Return the [x, y] coordinate for the center point of the cell that contains the specified text.  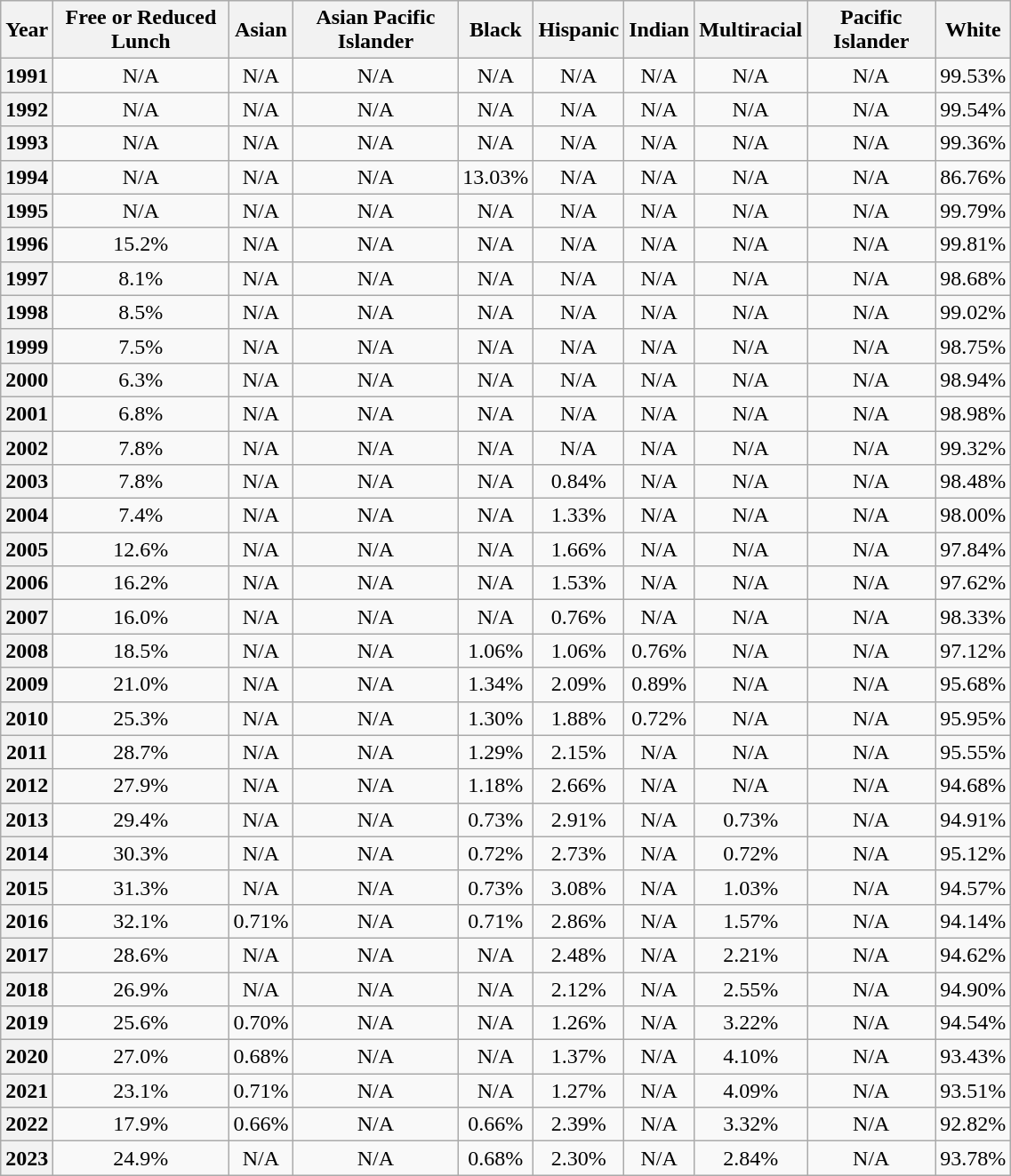
13.03% [496, 177]
1.30% [496, 718]
Year [27, 30]
3.22% [750, 1023]
25.6% [140, 1023]
28.6% [140, 955]
8.1% [140, 278]
93.78% [973, 1158]
1.33% [579, 516]
2012 [27, 786]
1996 [27, 244]
98.48% [973, 482]
2018 [27, 989]
94.54% [973, 1023]
1.27% [579, 1091]
0.84% [579, 482]
16.2% [140, 583]
2.86% [579, 921]
4.10% [750, 1057]
27.0% [140, 1057]
1.34% [496, 684]
2001 [27, 413]
2000 [27, 380]
32.1% [140, 921]
1.37% [579, 1057]
Asian [261, 30]
15.2% [140, 244]
0.89% [660, 684]
26.9% [140, 989]
1.29% [496, 752]
2014 [27, 853]
Hispanic [579, 30]
1991 [27, 76]
1999 [27, 346]
0.70% [261, 1023]
1993 [27, 143]
1992 [27, 109]
2017 [27, 955]
2003 [27, 482]
94.62% [973, 955]
4.09% [750, 1091]
2.66% [579, 786]
97.84% [973, 549]
98.33% [973, 617]
Pacific Islander [871, 30]
2008 [27, 651]
99.53% [973, 76]
3.08% [579, 887]
31.3% [140, 887]
21.0% [140, 684]
2.91% [579, 820]
2006 [27, 583]
6.3% [140, 380]
1997 [27, 278]
27.9% [140, 786]
97.12% [973, 651]
1.03% [750, 887]
2.15% [579, 752]
1.18% [496, 786]
17.9% [140, 1124]
2.30% [579, 1158]
2016 [27, 921]
30.3% [140, 853]
2.09% [579, 684]
29.4% [140, 820]
94.57% [973, 887]
94.91% [973, 820]
99.36% [973, 143]
White [973, 30]
1.53% [579, 583]
98.98% [973, 413]
95.55% [973, 752]
2.55% [750, 989]
2.73% [579, 853]
2.84% [750, 1158]
6.8% [140, 413]
98.75% [973, 346]
16.0% [140, 617]
1.88% [579, 718]
1994 [27, 177]
98.68% [973, 278]
1998 [27, 312]
Free or Reduced Lunch [140, 30]
95.68% [973, 684]
2007 [27, 617]
93.51% [973, 1091]
98.94% [973, 380]
2011 [27, 752]
2.48% [579, 955]
1.57% [750, 921]
Multiracial [750, 30]
1.66% [579, 549]
Asian Pacific Islander [375, 30]
2.39% [579, 1124]
99.54% [973, 109]
Indian [660, 30]
2022 [27, 1124]
99.81% [973, 244]
2015 [27, 887]
24.9% [140, 1158]
3.32% [750, 1124]
2002 [27, 447]
94.14% [973, 921]
2010 [27, 718]
2023 [27, 1158]
2009 [27, 684]
95.95% [973, 718]
2019 [27, 1023]
2005 [27, 549]
2.21% [750, 955]
7.4% [140, 516]
92.82% [973, 1124]
28.7% [140, 752]
93.43% [973, 1057]
95.12% [973, 853]
86.76% [973, 177]
23.1% [140, 1091]
99.02% [973, 312]
1995 [27, 211]
99.32% [973, 447]
2021 [27, 1091]
25.3% [140, 718]
94.90% [973, 989]
2004 [27, 516]
1.26% [579, 1023]
8.5% [140, 312]
12.6% [140, 549]
Black [496, 30]
98.00% [973, 516]
2013 [27, 820]
2.12% [579, 989]
97.62% [973, 583]
99.79% [973, 211]
7.5% [140, 346]
18.5% [140, 651]
94.68% [973, 786]
2020 [27, 1057]
